Output the [x, y] coordinate of the center of the cell containing the given text.  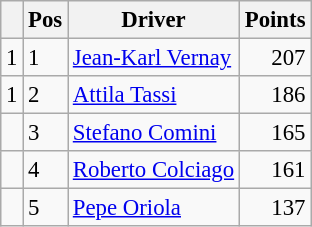
Roberto Colciago [154, 170]
3 [46, 133]
Driver [154, 20]
137 [274, 208]
161 [274, 170]
2 [46, 95]
Pepe Oriola [154, 208]
Attila Tassi [154, 95]
4 [46, 170]
186 [274, 95]
Stefano Comini [154, 133]
207 [274, 58]
5 [46, 208]
165 [274, 133]
Pos [46, 20]
Points [274, 20]
Jean-Karl Vernay [154, 58]
